Find where the given text appears and provide that cell's center as [x, y] coordinate. 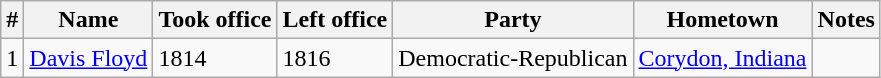
Took office [215, 20]
Davis Floyd [88, 58]
# [12, 20]
Democratic-Republican [513, 58]
1816 [335, 58]
Left office [335, 20]
Name [88, 20]
1 [12, 58]
1814 [215, 58]
Notes [846, 20]
Hometown [722, 20]
Corydon, Indiana [722, 58]
Party [513, 20]
